Detect which cell encompasses the target text, then output its [x, y] center coordinate. 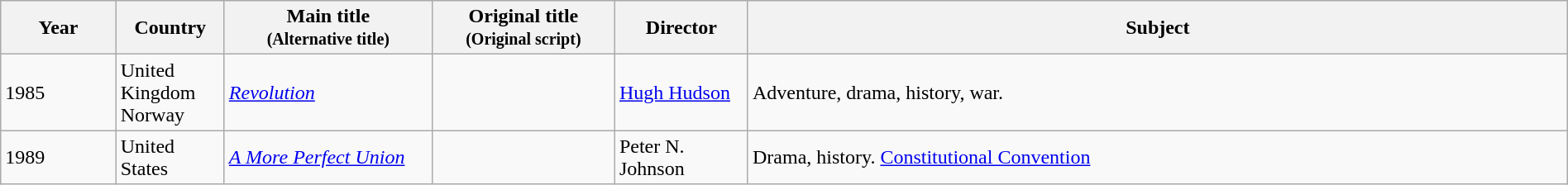
Hugh Hudson [681, 92]
United KingdomNorway [170, 92]
1989 [58, 157]
Year [58, 28]
Director [681, 28]
Main title(Alternative title) [327, 28]
Subject [1158, 28]
Country [170, 28]
Original title(Original script) [523, 28]
Peter N. Johnson [681, 157]
Drama, history. Constitutional Convention [1158, 157]
Adventure, drama, history, war. [1158, 92]
1985 [58, 92]
Revolution [327, 92]
United States [170, 157]
A More Perfect Union [327, 157]
